Provide the [X, Y] coordinate of the cell's center where the given text is located.  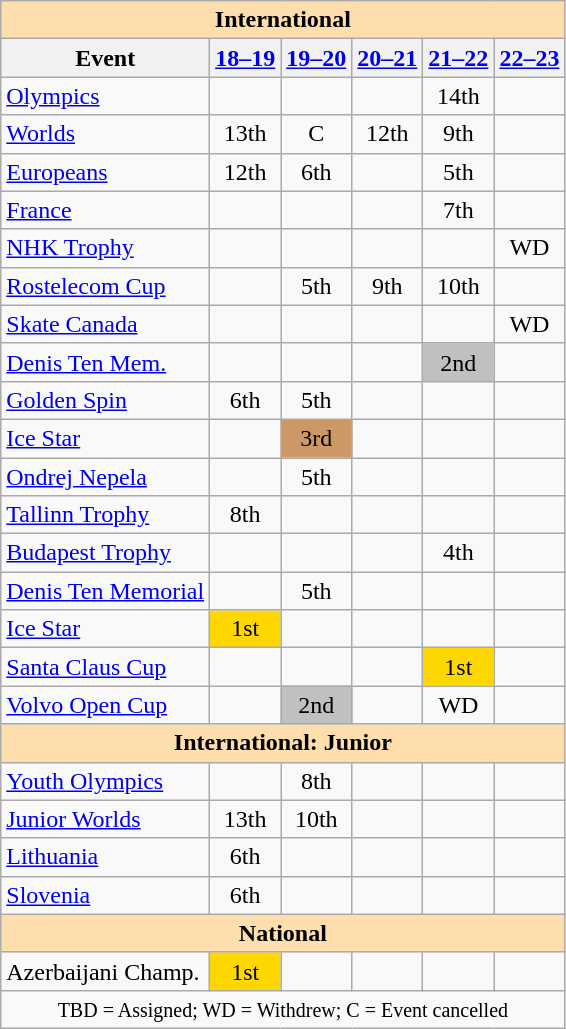
Slovenia [106, 895]
18–19 [246, 58]
Azerbaijani Champ. [106, 971]
Olympics [106, 96]
National [283, 933]
19–20 [316, 58]
International: Junior [283, 743]
Rostelecom Cup [106, 286]
NHK Trophy [106, 248]
Denis Ten Memorial [106, 591]
4th [458, 553]
3rd [316, 438]
Ondrej Nepela [106, 477]
C [316, 134]
Lithuania [106, 857]
7th [458, 210]
14th [458, 96]
Youth Olympics [106, 781]
Tallinn Trophy [106, 515]
Europeans [106, 172]
Volvo Open Cup [106, 705]
Budapest Trophy [106, 553]
Santa Claus Cup [106, 667]
Event [106, 58]
Denis Ten Mem. [106, 362]
TBD = Assigned; WD = Withdrew; C = Event cancelled [283, 1009]
International [283, 20]
France [106, 210]
21–22 [458, 58]
20–21 [388, 58]
Skate Canada [106, 324]
22–23 [530, 58]
Golden Spin [106, 400]
Junior Worlds [106, 819]
Worlds [106, 134]
